Return the [X, Y] coordinate for the center point of the cell that contains the specified text.  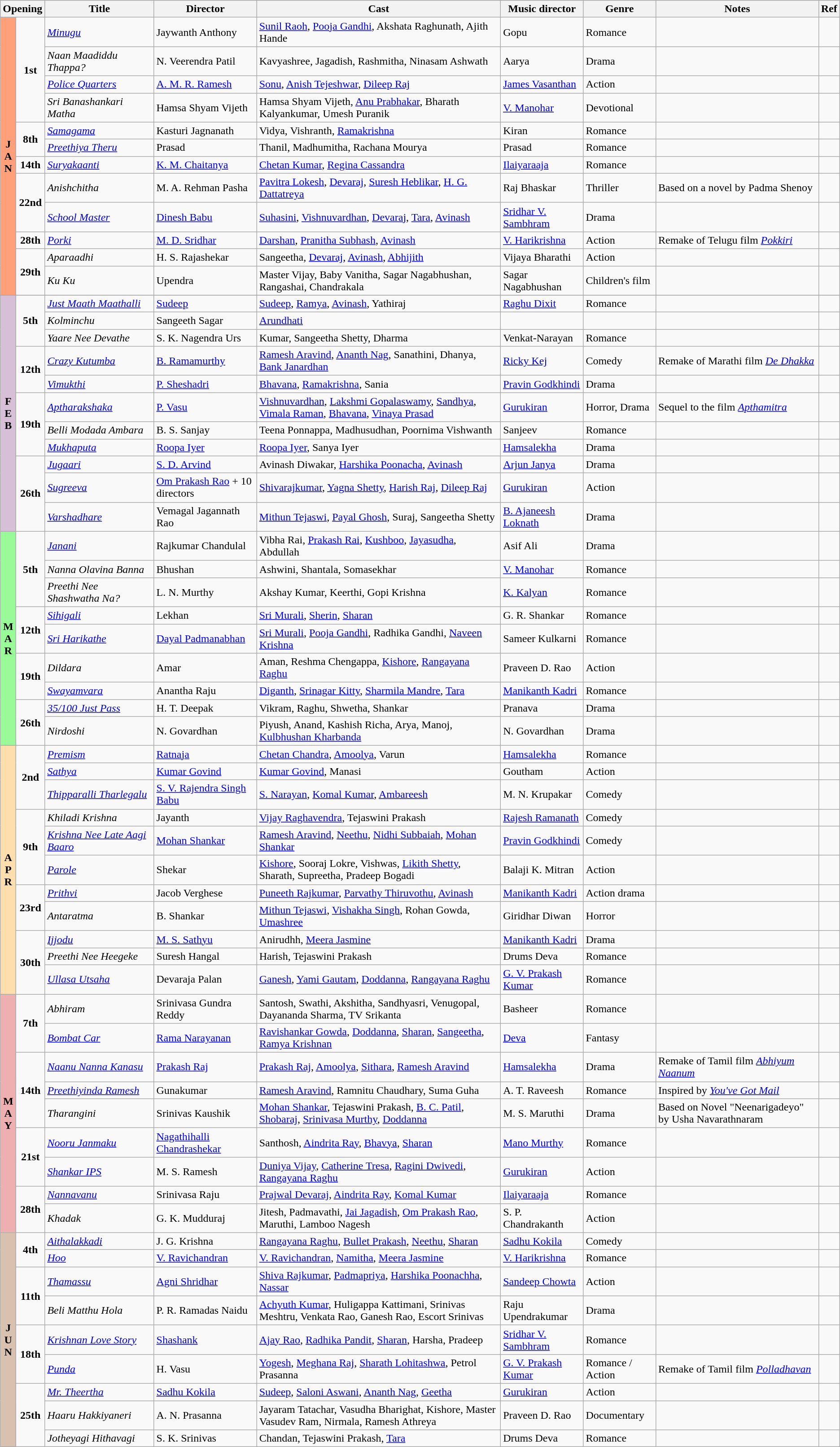
Thamassu [100, 1281]
Inspired by You've Got Mail [738, 1090]
Chetan Chandra, Amoolya, Varun [379, 754]
Just Maath Maathalli [100, 304]
MAR [8, 638]
Bombat Car [100, 1038]
Sequel to the film Apthamitra [738, 407]
Yogesh, Meghana Raj, Sharath Lohitashwa, Petrol Prasanna [379, 1368]
Harish, Tejaswini Prakash [379, 956]
Naanu Nanna Kanasu [100, 1067]
B. Ramamurthy [206, 361]
Sri Banashankari Matha [100, 108]
Dayal Padmanabhan [206, 638]
Music director [542, 9]
Roopa Iyer, Sanya Iyer [379, 447]
Opening [22, 9]
S. K. Nagendra Urs [206, 338]
Agni Shridhar [206, 1281]
Vidya, Vishranth, Ramakrishna [379, 131]
Achyuth Kumar, Huligappa Kattimani, Srinivas Meshtru, Venkata Rao, Ganesh Rao, Escort Srinivas [379, 1310]
Master Vijay, Baby Vanitha, Sagar Nagabhushan, Rangashai, Chandrakala [379, 280]
Porki [100, 240]
P. Vasu [206, 407]
Akshay Kumar, Keerthi, Gopi Krishna [379, 592]
Preethiya Theru [100, 148]
Ramesh Aravind, Ananth Nag, Sanathini, Dhanya, Bank Janardhan [379, 361]
Raj Bhaskar [542, 188]
H. Vasu [206, 1368]
Children's film [620, 280]
Sonu, Anish Tejeshwar, Dileep Raj [379, 84]
Santhosh, Aindrita Ray, Bhavya, Sharan [379, 1142]
B. Shankar [206, 916]
Fantasy [620, 1038]
Janani [100, 546]
Ratnaja [206, 754]
22nd [31, 202]
Prakash Raj, Amoolya, Sithara, Ramesh Aravind [379, 1067]
Krishna Nee Late Aagi Baaro [100, 841]
Documentary [620, 1415]
Genre [620, 9]
Ku Ku [100, 280]
Title [100, 9]
Rajkumar Chandulal [206, 546]
Santosh, Swathi, Akshitha, Sandhyasri, Venugopal, Dayananda Sharma, TV Srikanta [379, 1009]
Sihigali [100, 615]
Roopa Iyer [206, 447]
18th [31, 1354]
Asif Ali [542, 546]
Belli Modada Ambara [100, 430]
Sudeep, Ramya, Avinash, Yathiraj [379, 304]
21st [31, 1157]
Jaywanth Anthony [206, 32]
Aman, Reshma Chengappa, Kishore, Rangayana Raghu [379, 668]
Mithun Tejaswi, Vishakha Singh, Rohan Gowda, Umashree [379, 916]
Kumar, Sangeetha Shetty, Dharma [379, 338]
M. S. Maruthi [542, 1114]
Kishore, Sooraj Lokre, Vishwas, Likith Shetty, Sharath, Supreetha, Pradeep Bogadi [379, 870]
Swayamvara [100, 691]
K. Kalyan [542, 592]
Srinivasa Gundra Reddy [206, 1009]
Sri Murali, Pooja Gandhi, Radhika Gandhi, Naveen Krishna [379, 638]
Jayaram Tatachar, Vasudha Bharighat, Kishore, Master Vasudev Ram, Nirmala, Ramesh Athreya [379, 1415]
M. S. Ramesh [206, 1172]
Mohan Shankar [206, 841]
Vijay Raghavendra, Tejaswini Prakash [379, 817]
APR [8, 870]
S. K. Srinivas [206, 1438]
MAY [8, 1114]
Aparaadhi [100, 257]
Ajay Rao, Radhika Pandit, Sharan, Harsha, Pradeep [379, 1340]
K. M. Chaitanya [206, 165]
Deva [542, 1038]
Chandan, Tejaswini Prakash, Tara [379, 1438]
Tharangini [100, 1114]
Based on Novel "Neenarigadeyo" by Usha Navarathnaram [738, 1114]
Ref [829, 9]
Jugaari [100, 464]
Jitesh, Padmavathi, Jai Jagadish, Om Prakash Rao, Maruthi, Lamboo Nagesh [379, 1218]
FEB [8, 414]
Nooru Janmaku [100, 1142]
Anirudhh, Meera Jasmine [379, 939]
Kavyashree, Jagadish, Rashmitha, Ninasam Ashwath [379, 61]
Ricky Kej [542, 361]
Ullasa Utsaha [100, 979]
Vibha Rai, Prakash Rai, Kushboo, Jayasudha, Abdullah [379, 546]
Gopu [542, 32]
Rangayana Raghu, Bullet Prakash, Neethu, Sharan [379, 1241]
Lekhan [206, 615]
Sri Murali, Sherin, Sharan [379, 615]
P. Sheshadri [206, 384]
2nd [31, 777]
School Master [100, 217]
Shiva Rajkumar, Padmapriya, Harshika Poonachha, Nassar [379, 1281]
Venkat-Narayan [542, 338]
Remake of Tamil film Abhiyum Naanum [738, 1067]
Mr. Theertha [100, 1392]
Sanjeev [542, 430]
Thipparalli Tharlegalu [100, 794]
29th [31, 272]
Balaji K. Mitran [542, 870]
JUN [8, 1340]
Darshan, Pranitha Subhash, Avinash [379, 240]
Arundhati [379, 321]
M. N. Krupakar [542, 794]
Haaru Hakkiyaneri [100, 1415]
G. R. Shankar [542, 615]
Nanna Olavina Banna [100, 569]
JAN [8, 156]
Diganth, Srinagar Kitty, Sharmila Mandre, Tara [379, 691]
S. Narayan, Komal Kumar, Ambareesh [379, 794]
B. S. Sanjay [206, 430]
Bhavana, Ramakrishna, Sania [379, 384]
Sri Harikathe [100, 638]
Sathya [100, 771]
Samagama [100, 131]
Mano Murthy [542, 1142]
Kumar Govind, Manasi [379, 771]
Suresh Hangal [206, 956]
Minugu [100, 32]
Shivarajkumar, Yagna Shetty, Harish Raj, Dileep Raj [379, 487]
Yaare Nee Devathe [100, 338]
Aarya [542, 61]
Krishnan Love Story [100, 1340]
Aithalakkadi [100, 1241]
Remake of Marathi film De Dhakka [738, 361]
Mithun Tejaswi, Payal Ghosh, Suraj, Sangeetha Shetty [379, 517]
Shankar IPS [100, 1172]
Gunakumar [206, 1090]
Upendra [206, 280]
Puneeth Rajkumar, Parvathy Thiruvothu, Avinash [379, 893]
Basheer [542, 1009]
Suryakaanti [100, 165]
Director [206, 9]
Anantha Raju [206, 691]
Jayanth [206, 817]
Sandeep Chowta [542, 1281]
Teena Ponnappa, Madhusudhan, Poornima Vishwanth [379, 430]
Nannavanu [100, 1195]
Vimukthi [100, 384]
P. R. Ramadas Naidu [206, 1310]
Varshadhare [100, 517]
Khadak [100, 1218]
Goutham [542, 771]
H. T. Deepak [206, 708]
V. Ravichandran [206, 1258]
Police Quarters [100, 84]
Mukhaputa [100, 447]
G. K. Mudduraj [206, 1218]
Naan Maadiddu Thappa? [100, 61]
Sudeep [206, 304]
Srinivas Kaushik [206, 1114]
Preethi Nee Heegeke [100, 956]
Ramesh Aravind, Neethu, Nidhi Subbaiah, Mohan Shankar [379, 841]
Ijjodu [100, 939]
Pavitra Lokesh, Devaraj, Suresh Heblikar, H. G. Dattatreya [379, 188]
Prakash Raj [206, 1067]
Chetan Kumar, Regina Cassandra [379, 165]
Shekar [206, 870]
N. Veerendra Patil [206, 61]
Thanil, Madhumitha, Rachana Mourya [379, 148]
Romance / Action [620, 1368]
James Vasanthan [542, 84]
A. N. Prasanna [206, 1415]
Vikram, Raghu, Shwetha, Shankar [379, 708]
Sugreeva [100, 487]
Crazy Kutumba [100, 361]
S. D. Arvind [206, 464]
11th [31, 1296]
Horror [620, 916]
Vishnuvardhan, Lakshmi Gopalaswamy, Sandhya, Vimala Raman, Bhavana, Vinaya Prasad [379, 407]
Prithvi [100, 893]
Kolminchu [100, 321]
Amar [206, 668]
L. N. Murthy [206, 592]
Based on a novel by Padma Shenoy [738, 188]
Mohan Shankar, Tejaswini Prakash, B. C. Patil, Shobaraj, Srinivasa Murthy, Doddanna [379, 1114]
Srinivasa Raju [206, 1195]
Premism [100, 754]
Cast [379, 9]
B. Ajaneesh Loknath [542, 517]
9th [31, 847]
Preethi Nee Shashwatha Na? [100, 592]
23rd [31, 907]
Kumar Govind [206, 771]
Abhiram [100, 1009]
Om Prakash Rao + 10 directors [206, 487]
35/100 Just Pass [100, 708]
25th [31, 1415]
Aptharakshaka [100, 407]
30th [31, 962]
Ramesh Aravind, Ramnitu Chaudhary, Suma Guha [379, 1090]
Vemagal Jagannath Rao [206, 517]
8th [31, 139]
A. T. Raveesh [542, 1090]
Anishchitha [100, 188]
M. A. Rehman Pasha [206, 188]
Antaratma [100, 916]
Sagar Nagabhushan [542, 280]
Remake of Telugu film Pokkiri [738, 240]
Avinash Diwakar, Harshika Poonacha, Avinash [379, 464]
Hoo [100, 1258]
Nirdoshi [100, 731]
Sameer Kulkarni [542, 638]
A. M. R. Ramesh [206, 84]
J. G. Krishna [206, 1241]
Horror, Drama [620, 407]
Prajwal Devaraj, Aindrita Ray, Komal Kumar [379, 1195]
Devotional [620, 108]
Devaraja Palan [206, 979]
Dildara [100, 668]
S. V. Rajendra Singh Babu [206, 794]
Jacob Verghese [206, 893]
Rama Narayanan [206, 1038]
Arjun Janya [542, 464]
Hamsa Shyam Vijeth, Anu Prabhakar, Bharath Kalyankumar, Umesh Puranik [379, 108]
Raju Upendrakumar [542, 1310]
Sunil Raoh, Pooja Gandhi, Akshata Raghunath, Ajith Hande [379, 32]
Bhushan [206, 569]
Punda [100, 1368]
Rajesh Ramanath [542, 817]
Giridhar Diwan [542, 916]
Dinesh Babu [206, 217]
Jotheyagi Hithavagi [100, 1438]
Hamsa Shyam Vijeth [206, 108]
Kasturi Jagnanath [206, 131]
Pranava [542, 708]
Ravishankar Gowda, Doddanna, Sharan, Sangeetha, Ramya Krishnan [379, 1038]
7th [31, 1023]
Preethiyinda Ramesh [100, 1090]
M. D. Sridhar [206, 240]
V. Ravichandran, Namitha, Meera Jasmine [379, 1258]
Notes [738, 9]
Raghu Dixit [542, 304]
Khiladi Krishna [100, 817]
Kiran [542, 131]
Piyush, Anand, Kashish Richa, Arya, Manoj, Kulbhushan Kharbanda [379, 731]
Vijaya Bharathi [542, 257]
H. S. Rajashekar [206, 257]
Nagathihalli Chandrashekar [206, 1142]
S. P. Chandrakanth [542, 1218]
Action drama [620, 893]
Sudeep, Saloni Aswani, Ananth Nag, Geetha [379, 1392]
4th [31, 1250]
Thriller [620, 188]
M. S. Sathyu [206, 939]
Sangeetha, Devaraj, Avinash, Abhijith [379, 257]
Remake of Tamil film Polladhavan [738, 1368]
Suhasini, Vishnuvardhan, Devaraj, Tara, Avinash [379, 217]
Ganesh, Yami Gautam, Doddanna, Rangayana Raghu [379, 979]
1st [31, 70]
Duniya Vijay, Catherine Tresa, Ragini Dwivedi, Rangayana Raghu [379, 1172]
Sangeeth Sagar [206, 321]
Shashank [206, 1340]
Parole [100, 870]
Beli Matthu Hola [100, 1310]
Ashwini, Shantala, Somasekhar [379, 569]
